Pinpoint the cell where the given text exists, returning its (X, Y) midpoint coordinate. 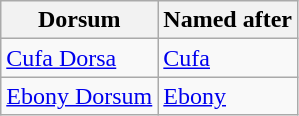
Cufa (228, 58)
Dorsum (80, 20)
Ebony Dorsum (80, 96)
Named after (228, 20)
Cufa Dorsa (80, 58)
Ebony (228, 96)
